Extract the (x, y) coordinate from the center of the cell holding the provided text.  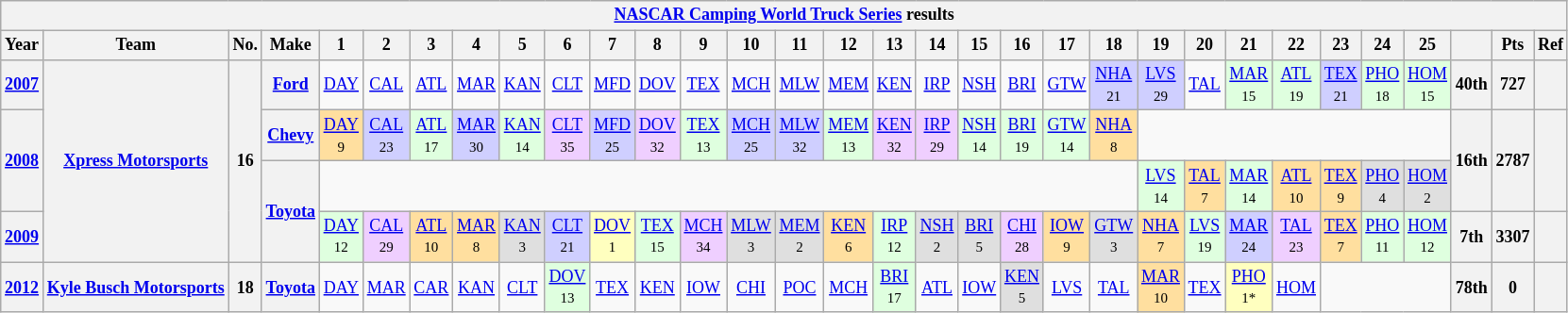
Team (136, 45)
MEM13 (849, 136)
2009 (23, 237)
CAR (431, 288)
Kyle Busch Motorsports (136, 288)
19 (1161, 45)
7 (613, 45)
GTW14 (1067, 136)
HOM (1297, 288)
13 (894, 45)
15 (980, 45)
BRI19 (1022, 136)
NHA8 (1114, 136)
11 (800, 45)
DAY12 (341, 237)
3 (431, 45)
HOM12 (1427, 237)
2787 (1512, 160)
HOM15 (1427, 85)
TEX15 (657, 237)
MAR14 (1249, 186)
KAN14 (522, 136)
Ford (291, 85)
2 (386, 45)
8 (657, 45)
MEM2 (800, 237)
Xpress Motorsports (136, 160)
MLW32 (800, 136)
22 (1297, 45)
MCH25 (751, 136)
21 (1249, 45)
ATL17 (431, 136)
5 (522, 45)
Chevy (291, 136)
2007 (23, 85)
CLT21 (567, 237)
MAR15 (1249, 85)
25 (1427, 45)
CAL29 (386, 237)
DOV1 (613, 237)
6 (567, 45)
16th (1471, 160)
IRP (936, 85)
0 (1512, 288)
Ref (1551, 45)
MFD25 (613, 136)
CAL (386, 85)
NHA21 (1114, 85)
7th (1471, 237)
3307 (1512, 237)
NHA7 (1161, 237)
IRP12 (894, 237)
2012 (23, 288)
POC (800, 288)
TEX9 (1340, 186)
LVS19 (1205, 237)
Year (23, 45)
KAN3 (522, 237)
TAL23 (1297, 237)
CHI28 (1022, 237)
IRP29 (936, 136)
GTW (1067, 85)
24 (1382, 45)
Make (291, 45)
23 (1340, 45)
HOM2 (1427, 186)
MAR8 (477, 237)
9 (703, 45)
MEM (849, 85)
LVS (1067, 288)
PHO18 (1382, 85)
CLT35 (567, 136)
TEX21 (1340, 85)
MFD (613, 85)
DOV13 (567, 288)
4 (477, 45)
LVS29 (1161, 85)
KEN32 (894, 136)
NASCAR Camping World Truck Series results (784, 15)
BRI17 (894, 288)
17 (1067, 45)
DOV32 (657, 136)
CHI (751, 288)
MAR24 (1249, 237)
NSH2 (936, 237)
IOW9 (1067, 237)
TEX7 (1340, 237)
2008 (23, 160)
TEX13 (703, 136)
PHO4 (1382, 186)
DAY9 (341, 136)
TAL7 (1205, 186)
Pts (1512, 45)
MLW (800, 85)
KEN6 (849, 237)
GTW3 (1114, 237)
MAR10 (1161, 288)
20 (1205, 45)
No. (245, 45)
BRI5 (980, 237)
MAR30 (477, 136)
DOV (657, 85)
LVS14 (1161, 186)
NSH (980, 85)
78th (1471, 288)
NSH14 (980, 136)
KEN5 (1022, 288)
1 (341, 45)
PHO1* (1249, 288)
ATL19 (1297, 85)
PHO11 (1382, 237)
40th (1471, 85)
BRI (1022, 85)
CAL23 (386, 136)
12 (849, 45)
14 (936, 45)
10 (751, 45)
MCH34 (703, 237)
727 (1512, 85)
MLW3 (751, 237)
